Return the (x, y) coordinate for the center point of the cell that contains the specified text.  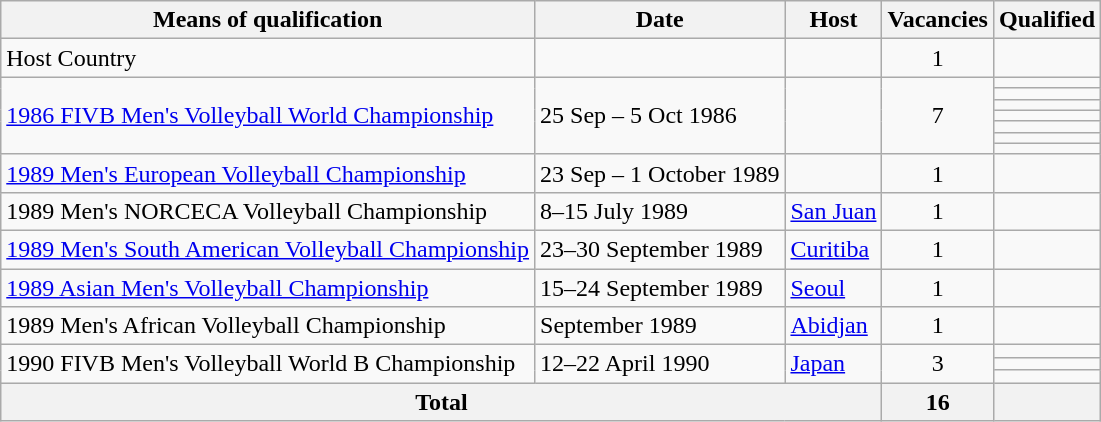
Vacancies (938, 20)
Host (834, 20)
12–22 April 1990 (660, 364)
Japan (834, 364)
23–30 September 1989 (660, 249)
Seoul (834, 287)
Abidjan (834, 326)
Qualified (1046, 20)
7 (938, 116)
Host Country (268, 58)
September 1989 (660, 326)
1989 Men's NORCECA Volleyball Championship (268, 211)
23 Sep – 1 October 1989 (660, 173)
Curitiba (834, 249)
1986 FIVB Men's Volleyball World Championship (268, 116)
1989 Asian Men's Volleyball Championship (268, 287)
1989 Men's African Volleyball Championship (268, 326)
San Juan (834, 211)
Total (442, 402)
1989 Men's European Volleyball Championship (268, 173)
16 (938, 402)
25 Sep – 5 Oct 1986 (660, 116)
8–15 July 1989 (660, 211)
Date (660, 20)
1989 Men's South American Volleyball Championship (268, 249)
Means of qualification (268, 20)
15–24 September 1989 (660, 287)
3 (938, 364)
1990 FIVB Men's Volleyball World B Championship (268, 364)
